Locate the cell with the specified text and output its [X, Y] center coordinate. 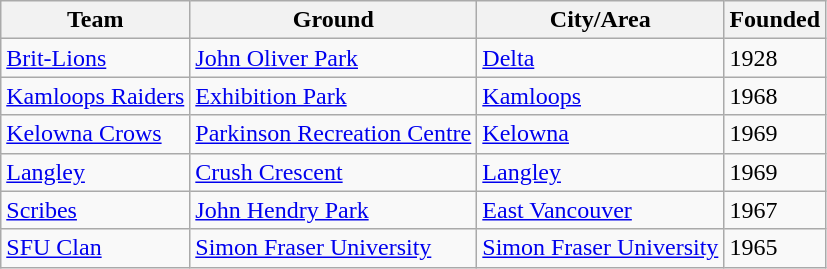
Ground [334, 20]
Delta [600, 58]
Parkinson Recreation Centre [334, 134]
John Hendry Park [334, 210]
Brit-Lions [96, 58]
John Oliver Park [334, 58]
Kamloops Raiders [96, 96]
City/Area [600, 20]
Team [96, 20]
Kelowna [600, 134]
SFU Clan [96, 248]
Exhibition Park [334, 96]
Founded [775, 20]
1967 [775, 210]
1965 [775, 248]
Scribes [96, 210]
Kamloops [600, 96]
1968 [775, 96]
Kelowna Crows [96, 134]
Crush Crescent [334, 172]
1928 [775, 58]
East Vancouver [600, 210]
